Scan for the cell matching the given text and deliver its [X, Y] coordinate at center. 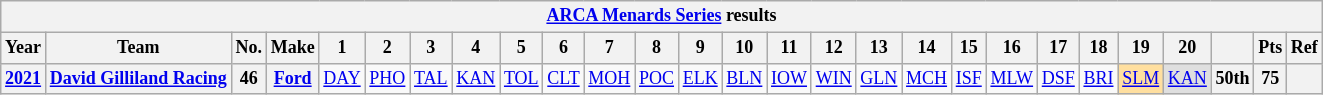
75 [1270, 78]
Team [138, 48]
8 [657, 48]
20 [1188, 48]
SLM [1141, 78]
2 [388, 48]
7 [610, 48]
Year [24, 48]
ELK [700, 78]
16 [1012, 48]
10 [744, 48]
17 [1058, 48]
15 [968, 48]
9 [700, 48]
ARCA Menards Series results [662, 16]
No. [248, 48]
David Gilliland Racing [138, 78]
GLN [879, 78]
BRI [1098, 78]
MOH [610, 78]
2021 [24, 78]
DSF [1058, 78]
CLT [564, 78]
3 [431, 48]
13 [879, 48]
POC [657, 78]
19 [1141, 48]
MLW [1012, 78]
5 [522, 48]
BLN [744, 78]
14 [927, 48]
Pts [1270, 48]
TOL [522, 78]
ISF [968, 78]
MCH [927, 78]
46 [248, 78]
Ford [292, 78]
IOW [790, 78]
PHO [388, 78]
4 [476, 48]
11 [790, 48]
6 [564, 48]
1 [342, 48]
12 [834, 48]
18 [1098, 48]
TAL [431, 78]
DAY [342, 78]
50th [1232, 78]
Make [292, 48]
Ref [1305, 48]
WIN [834, 78]
